Search for the cell housing the specified text and yield its (X, Y) center coordinate. 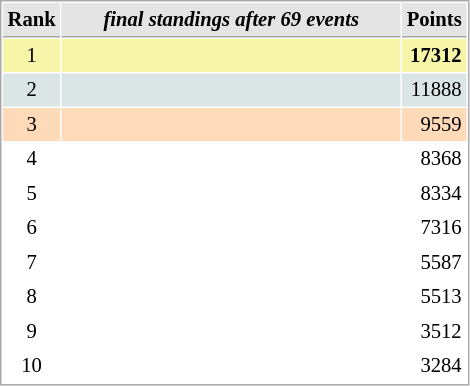
final standings after 69 events (232, 20)
8334 (434, 194)
1 (32, 56)
8368 (434, 158)
Rank (32, 20)
8 (32, 296)
4 (32, 158)
5587 (434, 262)
9 (32, 332)
11888 (434, 90)
2 (32, 90)
7 (32, 262)
7316 (434, 228)
5 (32, 194)
5513 (434, 296)
3512 (434, 332)
3284 (434, 366)
17312 (434, 56)
9559 (434, 124)
Points (434, 20)
3 (32, 124)
10 (32, 366)
6 (32, 228)
